Extract the (X, Y) coordinate from the center of the cell holding the provided text.  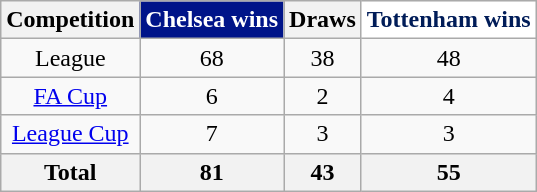
4 (448, 96)
2 (323, 96)
League Cup (70, 134)
6 (212, 96)
68 (212, 58)
Tottenham wins (448, 20)
81 (212, 172)
43 (323, 172)
7 (212, 134)
Chelsea wins (212, 20)
38 (323, 58)
League (70, 58)
48 (448, 58)
Draws (323, 20)
FA Cup (70, 96)
Competition (70, 20)
Total (70, 172)
55 (448, 172)
